Detect which cell encompasses the target text, then output its [X, Y] center coordinate. 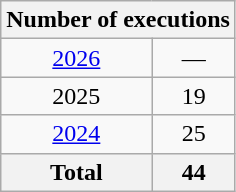
25 [194, 134]
2024 [76, 134]
Number of executions [118, 20]
— [194, 58]
19 [194, 96]
Total [76, 172]
44 [194, 172]
2025 [76, 96]
2026 [76, 58]
